Pinpoint the cell where the given text exists, returning its (x, y) midpoint coordinate. 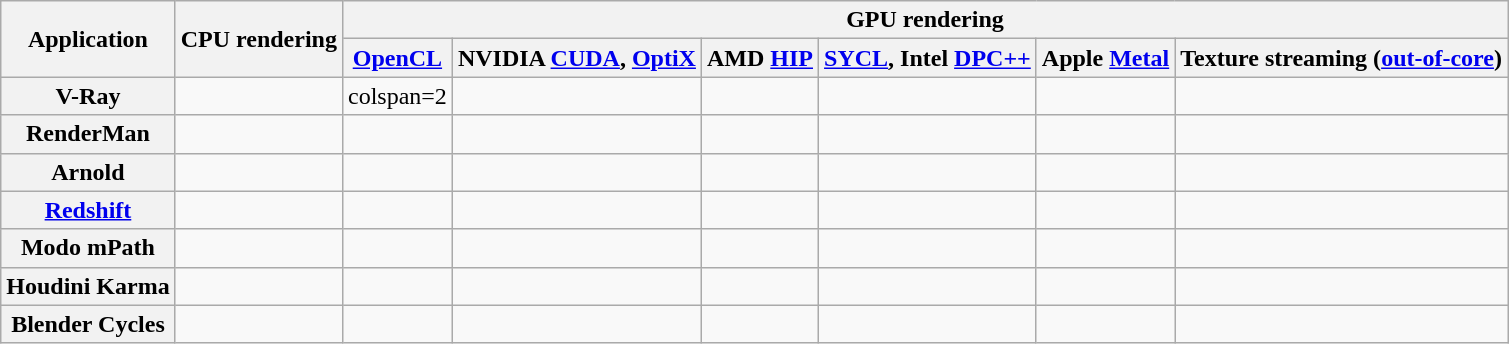
Modo mPath (88, 248)
Arnold (88, 172)
Application (88, 39)
OpenCL (397, 58)
AMD HIP (760, 58)
Blender Cycles (88, 324)
RenderMan (88, 134)
CPU rendering (258, 39)
V-Ray (88, 96)
GPU rendering (924, 20)
SYCL, Intel DPC++ (928, 58)
Redshift (88, 210)
NVIDIA CUDA, OptiX (576, 58)
Apple Metal (1105, 58)
Texture streaming (out-of-core) (1342, 58)
colspan=2 (397, 96)
Houdini Karma (88, 286)
